From the cell containing the given text, extract its center point as (X, Y) coordinate. 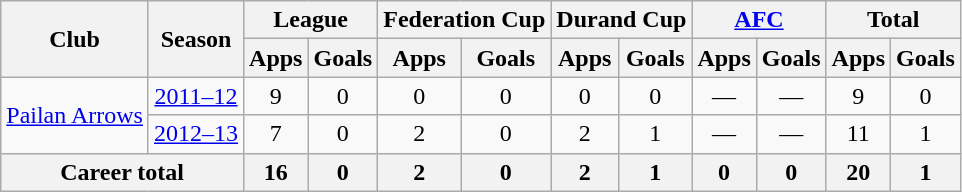
Pailan Arrows (75, 115)
20 (858, 172)
Season (196, 39)
League (311, 20)
7 (276, 134)
Federation Cup (464, 20)
Durand Cup (622, 20)
Club (75, 39)
16 (276, 172)
AFC (759, 20)
2012–13 (196, 134)
2011–12 (196, 96)
Career total (122, 172)
11 (858, 134)
Total (893, 20)
